Search for the cell housing the specified text and yield its (X, Y) center coordinate. 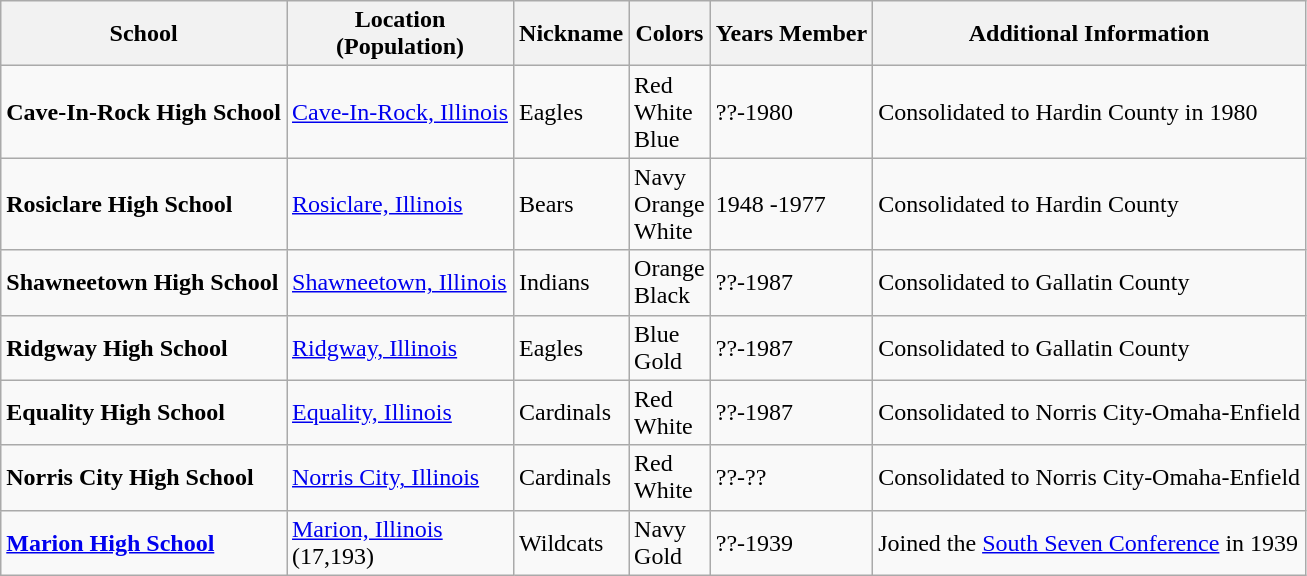
Wildcats (572, 542)
Indians (572, 282)
Years Member (791, 34)
Cave-In-Rock, Illinois (400, 112)
Cave-In-Rock High School (144, 112)
Navy Gold (670, 542)
Shawneetown, Illinois (400, 282)
Rosiclare, Illinois (400, 204)
1948 -1977 (791, 204)
Red White Blue (670, 112)
Blue Gold (670, 348)
Equality High School (144, 412)
Marion High School (144, 542)
Colors (670, 34)
Ridgway, Illinois (400, 348)
Shawneetown High School (144, 282)
Norris City, Illinois (400, 478)
Joined the South Seven Conference in 1939 (1090, 542)
Navy Orange White (670, 204)
Additional Information (1090, 34)
Consolidated to Hardin County in 1980 (1090, 112)
Orange Black (670, 282)
Rosiclare High School (144, 204)
Bears (572, 204)
Location(Population) (400, 34)
??-?? (791, 478)
Ridgway High School (144, 348)
Nickname (572, 34)
Equality, Illinois (400, 412)
School (144, 34)
Consolidated to Hardin County (1090, 204)
Marion, Illinois(17,193) (400, 542)
??-1939 (791, 542)
??-1980 (791, 112)
Norris City High School (144, 478)
